Locate the cell with the specified text and output its (X, Y) center coordinate. 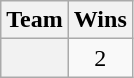
Wins (100, 20)
Team (35, 20)
2 (100, 58)
